From the cell containing the given text, extract its center point as (X, Y) coordinate. 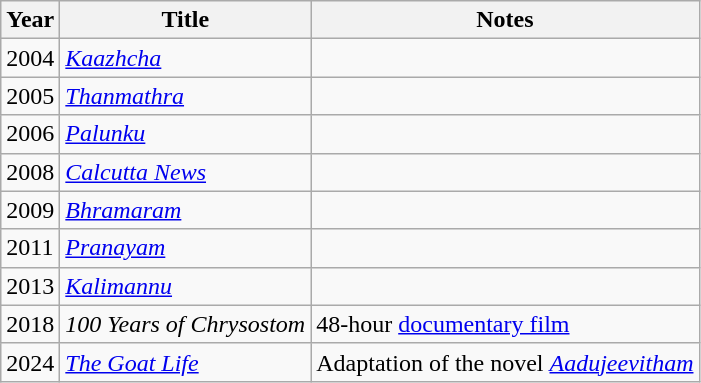
Calcutta News (186, 172)
Adaptation of the novel Aadujeevitham (505, 362)
2004 (30, 58)
Palunku (186, 134)
2006 (30, 134)
Kaazhcha (186, 58)
Year (30, 20)
2018 (30, 324)
Kalimannu (186, 286)
Bhramaram (186, 210)
2009 (30, 210)
2008 (30, 172)
2005 (30, 96)
100 Years of Chrysostom (186, 324)
The Goat Life (186, 362)
Title (186, 20)
Pranayam (186, 248)
2011 (30, 248)
2013 (30, 286)
Notes (505, 20)
2024 (30, 362)
48-hour documentary film (505, 324)
Thanmathra (186, 96)
